Locate the cell with the specified text and output its [X, Y] center coordinate. 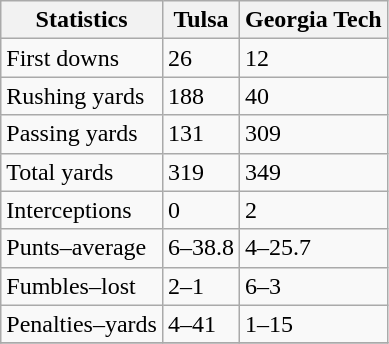
2 [314, 210]
309 [314, 134]
2–1 [200, 286]
12 [314, 58]
Interceptions [82, 210]
Total yards [82, 172]
1–15 [314, 324]
Georgia Tech [314, 20]
40 [314, 96]
319 [200, 172]
Statistics [82, 20]
4–25.7 [314, 248]
6–3 [314, 286]
Penalties–yards [82, 324]
188 [200, 96]
349 [314, 172]
Tulsa [200, 20]
Rushing yards [82, 96]
26 [200, 58]
First downs [82, 58]
6–38.8 [200, 248]
Punts–average [82, 248]
131 [200, 134]
4–41 [200, 324]
Fumbles–lost [82, 286]
Passing yards [82, 134]
0 [200, 210]
